Find where the given text appears and provide that cell's center as (x, y) coordinate. 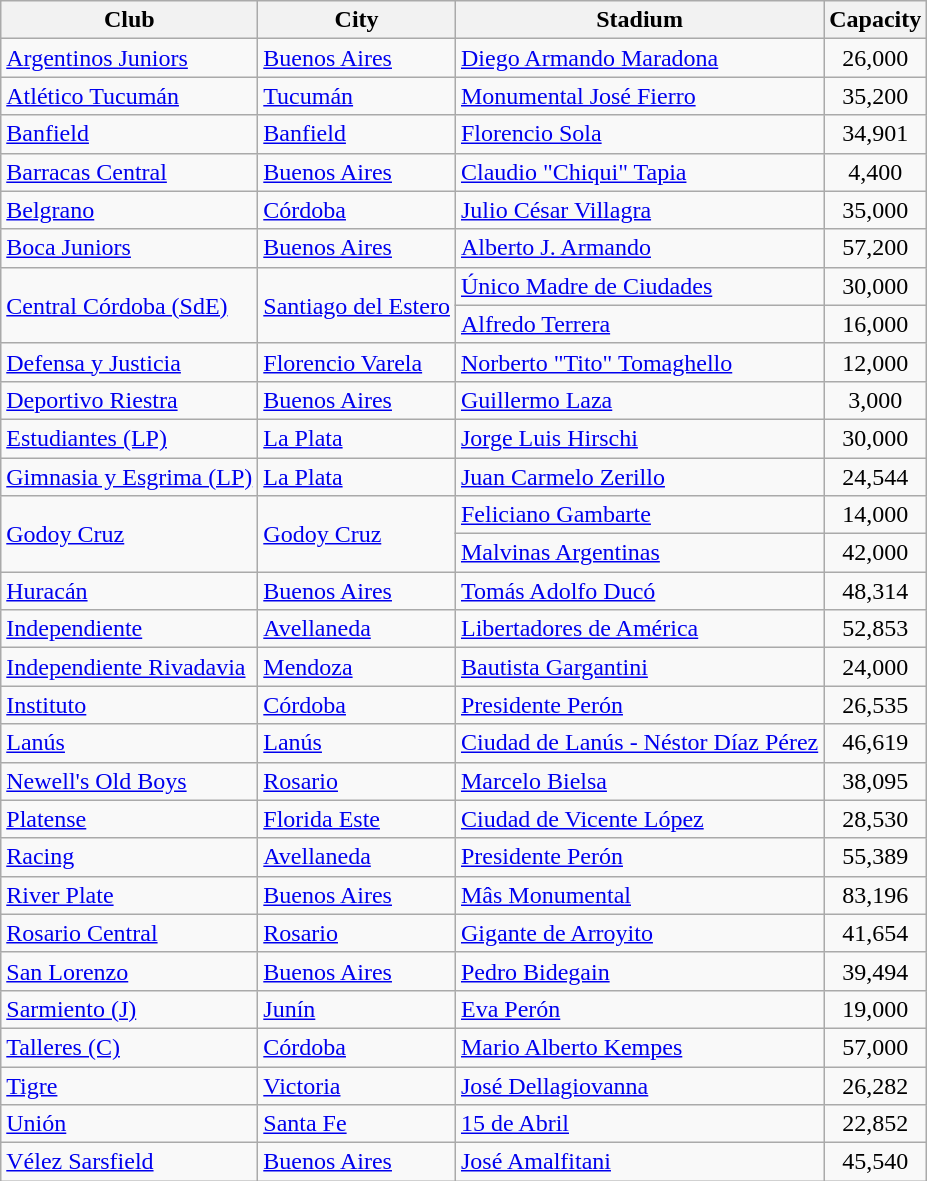
Libertadores de América (639, 629)
Independiente Rivadavia (130, 667)
4,400 (876, 172)
Florida Este (357, 819)
Claudio "Chiqui" Tapia (639, 172)
45,540 (876, 1162)
Gimnasia y Esgrima (LP) (130, 477)
Julio César Villagra (639, 210)
Jorge Luis Hirschi (639, 438)
José Amalfitani (639, 1162)
83,196 (876, 895)
39,494 (876, 971)
Santa Fe (357, 1124)
Deportivo Riestra (130, 400)
Eva Perón (639, 1009)
Club (130, 20)
Gigante de Arroyito (639, 933)
34,901 (876, 134)
Tucumán (357, 96)
Guillermo Laza (639, 400)
3,000 (876, 400)
Norberto "Tito" Tomaghello (639, 362)
City (357, 20)
Feliciano Gambarte (639, 515)
42,000 (876, 553)
Monumental José Fierro (639, 96)
48,314 (876, 591)
Tigre (130, 1085)
Instituto (130, 705)
28,530 (876, 819)
Boca Juniors (130, 248)
Bautista Gargantini (639, 667)
Diego Armando Maradona (639, 58)
Tomás Adolfo Ducó (639, 591)
14,000 (876, 515)
Alberto J. Armando (639, 248)
26,000 (876, 58)
35,000 (876, 210)
Alfredo Terrera (639, 324)
Único Madre de Ciudades (639, 286)
San Lorenzo (130, 971)
Malvinas Argentinas (639, 553)
River Plate (130, 895)
Mendoza (357, 667)
Belgrano (130, 210)
Mario Alberto Kempes (639, 1047)
Unión (130, 1124)
24,544 (876, 477)
Argentinos Juniors (130, 58)
Mâs Monumental (639, 895)
55,389 (876, 857)
Victoria (357, 1085)
38,095 (876, 781)
Capacity (876, 20)
Talleres (C) (130, 1047)
Junín (357, 1009)
Stadium (639, 20)
Sarmiento (J) (130, 1009)
15 de Abril (639, 1124)
24,000 (876, 667)
19,000 (876, 1009)
Florencio Varela (357, 362)
Juan Carmelo Zerillo (639, 477)
Ciudad de Vicente López (639, 819)
41,654 (876, 933)
52,853 (876, 629)
12,000 (876, 362)
Defensa y Justicia (130, 362)
Vélez Sarsfield (130, 1162)
Estudiantes (LP) (130, 438)
Atlético Tucumán (130, 96)
Platense (130, 819)
José Dellagiovanna (639, 1085)
Florencio Sola (639, 134)
Ciudad de Lanús - Néstor Díaz Pérez (639, 743)
Racing (130, 857)
Santiago del Estero (357, 305)
Newell's Old Boys (130, 781)
26,282 (876, 1085)
Pedro Bidegain (639, 971)
46,619 (876, 743)
Independiente (130, 629)
35,200 (876, 96)
Huracán (130, 591)
Marcelo Bielsa (639, 781)
57,200 (876, 248)
22,852 (876, 1124)
16,000 (876, 324)
Central Córdoba (SdE) (130, 305)
26,535 (876, 705)
Rosario Central (130, 933)
Barracas Central (130, 172)
57,000 (876, 1047)
